Search for the cell housing the specified text and yield its [x, y] center coordinate. 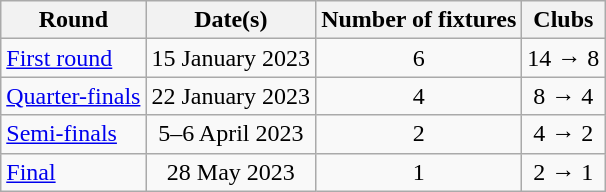
1 [419, 172]
First round [74, 58]
5–6 April 2023 [231, 134]
Round [74, 20]
2 [419, 134]
4 → 2 [564, 134]
Final [74, 172]
8 → 4 [564, 96]
Number of fixtures [419, 20]
28 May 2023 [231, 172]
6 [419, 58]
2 → 1 [564, 172]
14 → 8 [564, 58]
Clubs [564, 20]
4 [419, 96]
Quarter-finals [74, 96]
15 January 2023 [231, 58]
Date(s) [231, 20]
22 January 2023 [231, 96]
Semi-finals [74, 134]
